For the text-containing cell, return its midpoint in (X, Y) coordinate format. 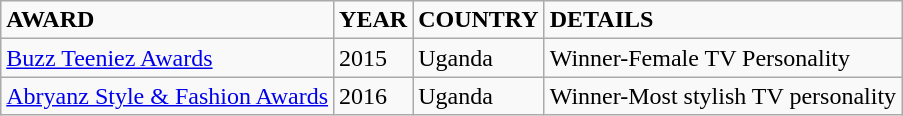
Abryanz Style & Fashion Awards (168, 96)
COUNTRY (479, 20)
Winner-Most stylish TV personality (722, 96)
AWARD (168, 20)
2016 (374, 96)
2015 (374, 58)
Winner-Female TV Personality (722, 58)
Buzz Teeniez Awards (168, 58)
DETAILS (722, 20)
YEAR (374, 20)
